Find where the given text appears and provide that cell's center as [x, y] coordinate. 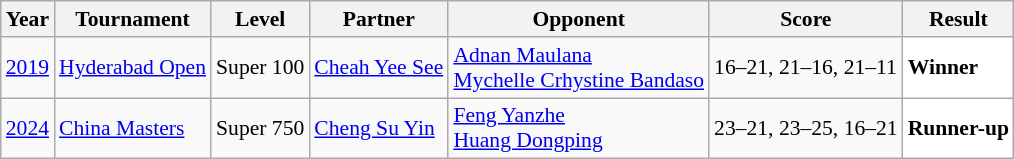
23–21, 23–25, 16–21 [806, 128]
Year [28, 19]
Partner [378, 19]
Hyderabad Open [132, 68]
Runner-up [958, 128]
Cheng Su Yin [378, 128]
Tournament [132, 19]
Result [958, 19]
Adnan Maulana Mychelle Crhystine Bandaso [578, 68]
Super 100 [260, 68]
Feng Yanzhe Huang Dongping [578, 128]
Winner [958, 68]
2019 [28, 68]
Cheah Yee See [378, 68]
16–21, 21–16, 21–11 [806, 68]
Level [260, 19]
Score [806, 19]
China Masters [132, 128]
Super 750 [260, 128]
2024 [28, 128]
Opponent [578, 19]
